Return the [X, Y] coordinate for the center point of the cell that contains the specified text.  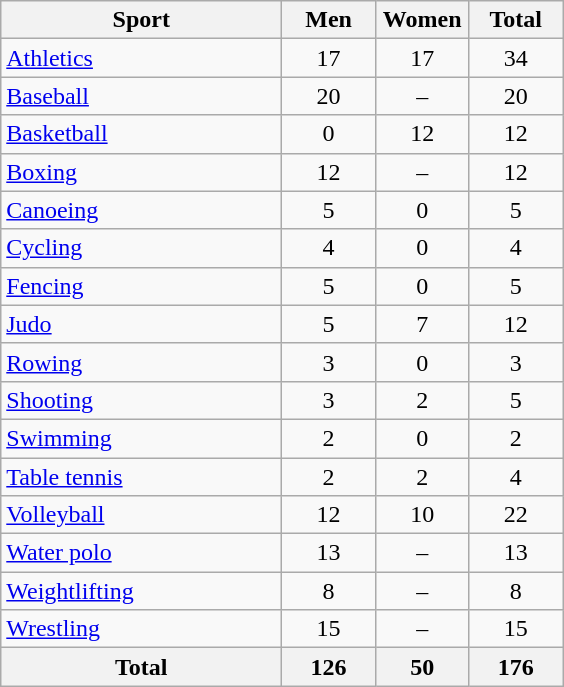
Men [329, 20]
176 [516, 667]
Basketball [142, 134]
Table tennis [142, 477]
Boxing [142, 172]
34 [516, 58]
Judo [142, 324]
Shooting [142, 400]
Athletics [142, 58]
7 [422, 324]
Water polo [142, 553]
Women [422, 20]
Volleyball [142, 515]
50 [422, 667]
126 [329, 667]
Sport [142, 20]
Swimming [142, 438]
Wrestling [142, 629]
Cycling [142, 248]
Baseball [142, 96]
10 [422, 515]
22 [516, 515]
Fencing [142, 286]
Canoeing [142, 210]
Rowing [142, 362]
Weightlifting [142, 591]
